Search for the cell housing the specified text and yield its (X, Y) center coordinate. 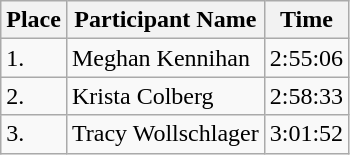
Time (306, 20)
2:55:06 (306, 58)
3. (34, 134)
1. (34, 58)
Krista Colberg (165, 96)
Meghan Kennihan (165, 58)
2. (34, 96)
2:58:33 (306, 96)
Tracy Wollschlager (165, 134)
Participant Name (165, 20)
Place (34, 20)
3:01:52 (306, 134)
